Detect which cell encompasses the target text, then output its (X, Y) center coordinate. 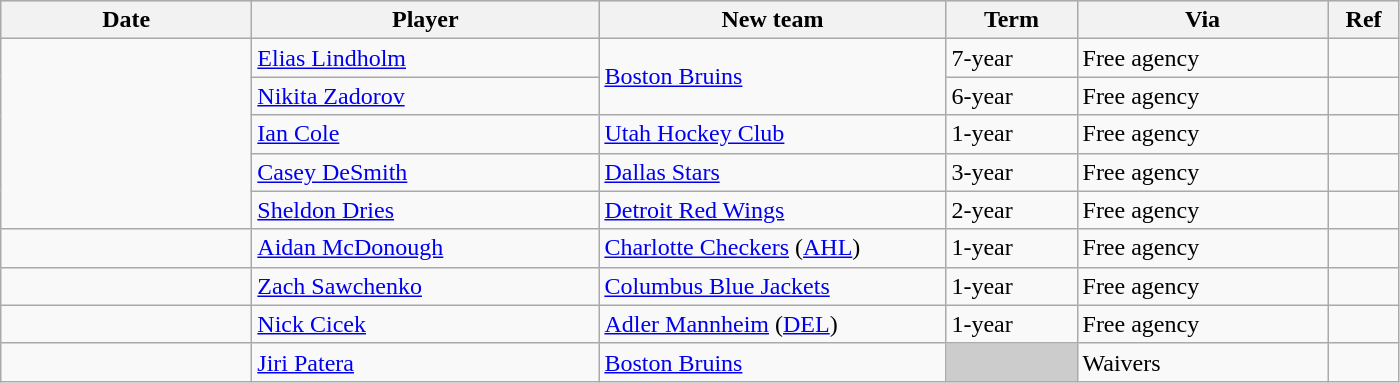
Adler Mannheim (DEL) (772, 324)
Ref (1364, 20)
Waivers (1202, 362)
Date (126, 20)
Elias Lindholm (426, 58)
Ian Cole (426, 134)
Player (426, 20)
Utah Hockey Club (772, 134)
Casey DeSmith (426, 172)
Dallas Stars (772, 172)
3-year (1012, 172)
Term (1012, 20)
Sheldon Dries (426, 210)
Nikita Zadorov (426, 96)
Jiri Patera (426, 362)
Detroit Red Wings (772, 210)
Zach Sawchenko (426, 286)
Aidan McDonough (426, 248)
6-year (1012, 96)
Charlotte Checkers (AHL) (772, 248)
7-year (1012, 58)
Via (1202, 20)
Nick Cicek (426, 324)
New team (772, 20)
2-year (1012, 210)
Columbus Blue Jackets (772, 286)
